Return [x, y] of the center of cell containing provided text 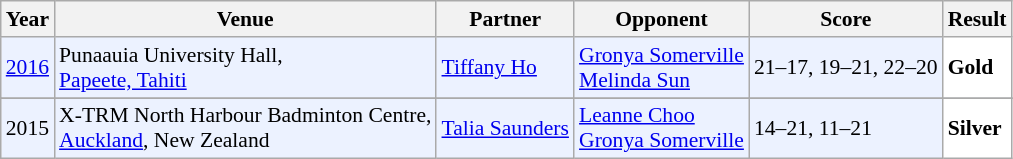
Venue [245, 19]
Punaauia University Hall,Papeete, Tahiti [245, 68]
14–21, 11–21 [846, 128]
Result [978, 19]
2015 [28, 128]
Score [846, 19]
X-TRM North Harbour Badminton Centre,Auckland, New Zealand [245, 128]
21–17, 19–21, 22–20 [846, 68]
Gold [978, 68]
Year [28, 19]
Leanne Choo Gronya Somerville [662, 128]
Opponent [662, 19]
2016 [28, 68]
Tiffany Ho [505, 68]
Partner [505, 19]
Silver [978, 128]
Talia Saunders [505, 128]
Gronya Somerville Melinda Sun [662, 68]
